Search for the cell housing the specified text and yield its [X, Y] center coordinate. 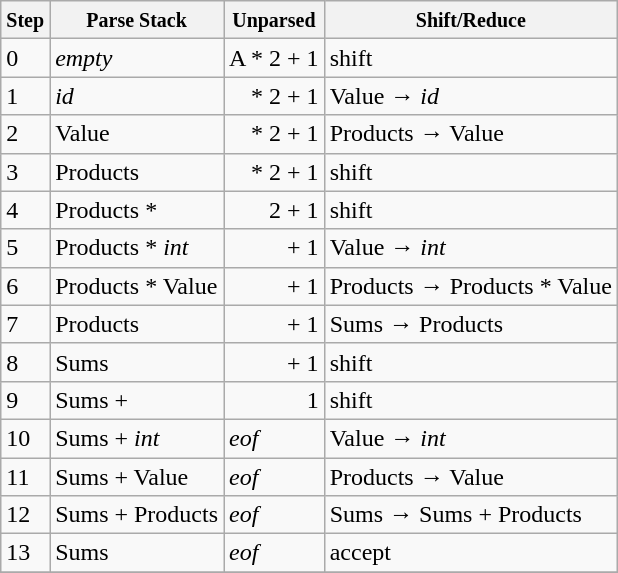
10 [26, 438]
0 [26, 58]
12 [26, 515]
Sums + Products [137, 515]
Sums → Products [470, 324]
6 [26, 286]
Products * [137, 210]
Unparsed [274, 20]
5 [26, 248]
Parse Stack [137, 20]
7 [26, 324]
Value [137, 134]
4 [26, 210]
9 [26, 400]
Products → Products * Value [470, 286]
Products * int [137, 248]
Step [26, 20]
2 + 1 [274, 210]
Value → id [470, 96]
Sums + [137, 400]
Sums → Sums + Products [470, 515]
13 [26, 553]
Products * Value [137, 286]
Sums + int [137, 438]
accept [470, 553]
2 [26, 134]
8 [26, 362]
3 [26, 172]
id [137, 96]
11 [26, 477]
Shift/Reduce [470, 20]
empty [137, 58]
A * 2 + 1 [274, 58]
Sums + Value [137, 477]
